Determine the [X, Y] coordinate at the center of the cell enclosing the given text.  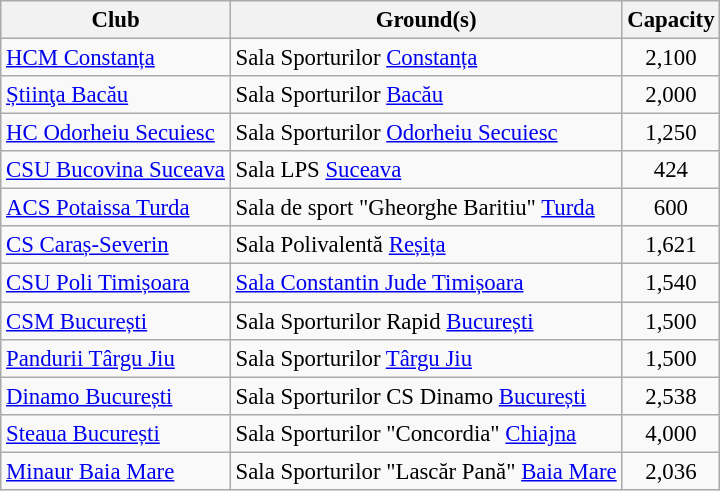
Știinţa Bacău [116, 95]
CS Caraș-Severin [116, 245]
Sala Sporturilor Constanța [426, 58]
Sala de sport "Gheorghe Baritiu" Turda [426, 208]
Sala LPS Suceava [426, 170]
Sala Sporturilor "Lascăr Pană" Baia Mare [426, 471]
HC Odorheiu Secuiesc [116, 133]
424 [671, 170]
Sala Sporturilor Târgu Jiu [426, 358]
Capacity [671, 20]
CSU Bucovina Suceava [116, 170]
Sala Sporturilor CS Dinamo București [426, 396]
Pandurii Târgu Jiu [116, 358]
HCM Constanța [116, 58]
600 [671, 208]
4,000 [671, 433]
Sala Sporturilor Rapid București [426, 321]
CSU Poli Timișoara [116, 283]
1,621 [671, 245]
Club [116, 20]
2,100 [671, 58]
CSM București [116, 321]
Dinamo București [116, 396]
Minaur Baia Mare [116, 471]
Sala Constantin Jude Timișoara [426, 283]
2,538 [671, 396]
Sala Polivalentă Reșița [426, 245]
Ground(s) [426, 20]
Sala Sporturilor "Concordia" Chiajna [426, 433]
1,250 [671, 133]
2,036 [671, 471]
Steaua București [116, 433]
Sala Sporturilor Bacău [426, 95]
2,000 [671, 95]
1,540 [671, 283]
Sala Sporturilor Odorheiu Secuiesc [426, 133]
ACS Potaissa Turda [116, 208]
